Search for the cell housing the specified text and yield its [x, y] center coordinate. 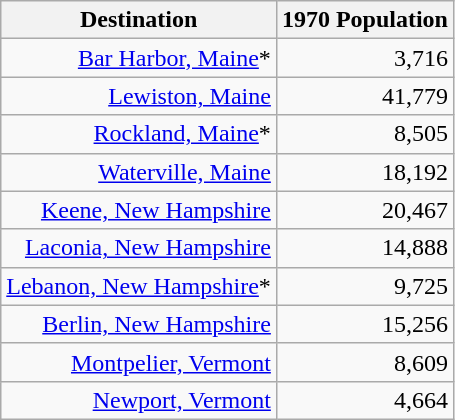
41,779 [364, 96]
18,192 [364, 172]
1970 Population [364, 20]
Destination [139, 20]
Bar Harbor, Maine* [139, 58]
8,609 [364, 362]
20,467 [364, 210]
Montpelier, Vermont [139, 362]
Keene, New Hampshire [139, 210]
Lebanon, New Hampshire* [139, 286]
Berlin, New Hampshire [139, 324]
Newport, Vermont [139, 400]
Laconia, New Hampshire [139, 248]
14,888 [364, 248]
Rockland, Maine* [139, 134]
9,725 [364, 286]
15,256 [364, 324]
8,505 [364, 134]
Waterville, Maine [139, 172]
3,716 [364, 58]
4,664 [364, 400]
Lewiston, Maine [139, 96]
